Scan for the cell matching the given text and deliver its (X, Y) coordinate at center. 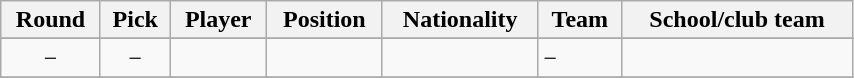
Pick (135, 20)
Nationality (460, 20)
Team (580, 20)
School/club team (738, 20)
Player (218, 20)
Round (51, 20)
Position (324, 20)
